For the text-containing cell, return its midpoint in [x, y] coordinate format. 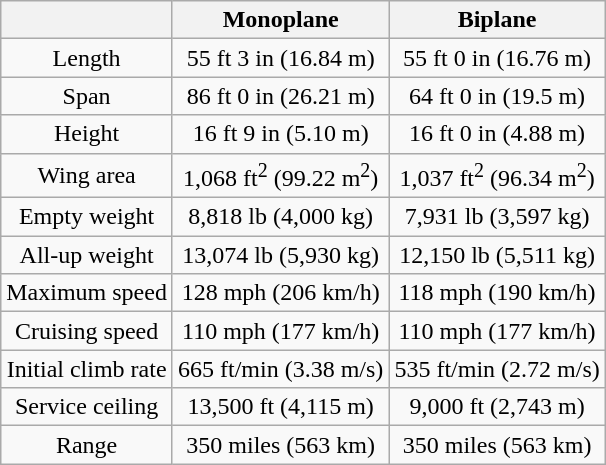
Height [87, 134]
Initial climb rate [87, 369]
Length [87, 58]
16 ft 0 in (4.88 m) [497, 134]
Empty weight [87, 217]
13,074 lb (5,930 kg) [280, 255]
535 ft/min (2.72 m/s) [497, 369]
1,037 ft2 (96.34 m2) [497, 176]
Biplane [497, 20]
Wing area [87, 176]
13,500 ft (4,115 m) [280, 407]
Span [87, 96]
12,150 lb (5,511 kg) [497, 255]
Maximum speed [87, 293]
All-up weight [87, 255]
86 ft 0 in (26.21 m) [280, 96]
Monoplane [280, 20]
Cruising speed [87, 331]
Range [87, 445]
64 ft 0 in (19.5 m) [497, 96]
128 mph (206 km/h) [280, 293]
118 mph (190 km/h) [497, 293]
1,068 ft2 (99.22 m2) [280, 176]
16 ft 9 in (5.10 m) [280, 134]
Service ceiling [87, 407]
665 ft/min (3.38 m/s) [280, 369]
8,818 lb (4,000 kg) [280, 217]
7,931 lb (3,597 kg) [497, 217]
55 ft 0 in (16.76 m) [497, 58]
9,000 ft (2,743 m) [497, 407]
55 ft 3 in (16.84 m) [280, 58]
